Provide the (x, y) coordinate of the cell's center where the given text is located.  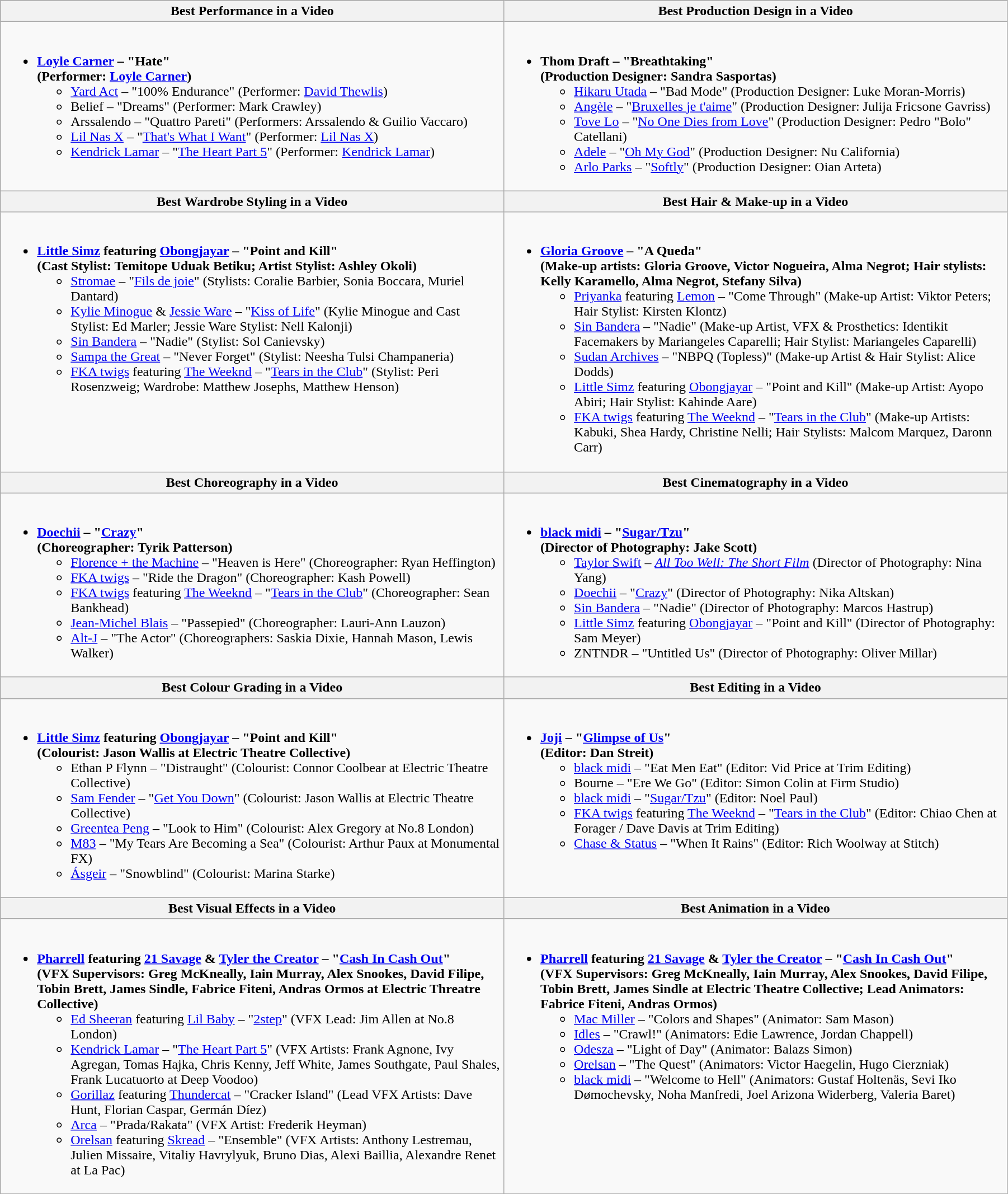
Best Choreography in a Video (252, 482)
Best Cinematography in a Video (756, 482)
Best Colour Grading in a Video (252, 688)
Best Editing in a Video (756, 688)
Best Wardrobe Styling in a Video (252, 201)
Best Visual Effects in a Video (252, 908)
Best Production Design in a Video (756, 11)
Best Hair & Make-up in a Video (756, 201)
Best Performance in a Video (252, 11)
Best Animation in a Video (756, 908)
